Return the (X, Y) coordinate for the center point of the cell that contains the specified text.  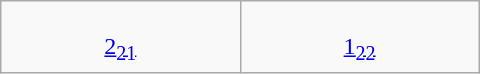
122 (360, 36)
221 (120, 36)
